Output the [X, Y] coordinate of the center of the cell containing the given text.  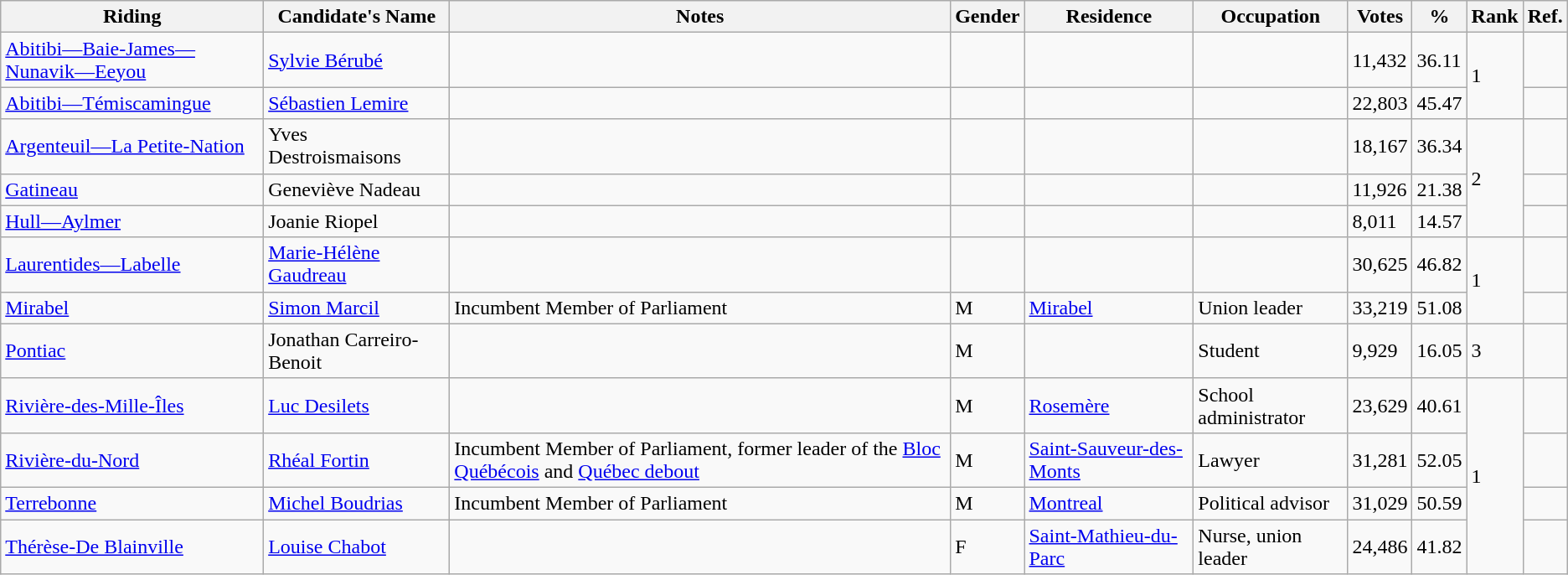
Jonathan Carreiro-Benoit [357, 350]
36.11 [1439, 60]
Ref. [1545, 17]
11,926 [1380, 189]
52.05 [1439, 459]
Votes [1380, 17]
Nurse, union leader [1271, 547]
36.34 [1439, 146]
11,432 [1380, 60]
Yves Destroismaisons [357, 146]
Gatineau [132, 189]
Political advisor [1271, 503]
F [988, 547]
45.47 [1439, 103]
Hull—Aylmer [132, 221]
51.08 [1439, 308]
Thérèse-De Blainville [132, 547]
21.38 [1439, 189]
Luc Desilets [357, 406]
Joanie Riopel [357, 221]
Sébastien Lemire [357, 103]
3 [1494, 350]
30,625 [1380, 265]
Marie-Hélène Gaudreau [357, 265]
Residence [1109, 17]
Simon Marcil [357, 308]
2 [1494, 178]
24,486 [1380, 547]
33,219 [1380, 308]
Pontiac [132, 350]
Abitibi—Baie-James—Nunavik—Eeyou [132, 60]
22,803 [1380, 103]
8,011 [1380, 221]
Candidate's Name [357, 17]
46.82 [1439, 265]
31,029 [1380, 503]
9,929 [1380, 350]
Incumbent Member of Parliament, former leader of the Bloc Québécois and Québec debout [700, 459]
Rivière-du-Nord [132, 459]
Occupation [1271, 17]
Rosemère [1109, 406]
40.61 [1439, 406]
Saint-Mathieu-du-Parc [1109, 547]
Rivière-des-Mille-Îles [132, 406]
Rank [1494, 17]
Montreal [1109, 503]
Argenteuil—La Petite-Nation [132, 146]
50.59 [1439, 503]
14.57 [1439, 221]
Abitibi—Témiscamingue [132, 103]
41.82 [1439, 547]
Student [1271, 350]
% [1439, 17]
16.05 [1439, 350]
Louise Chabot [357, 547]
Lawyer [1271, 459]
Union leader [1271, 308]
Gender [988, 17]
Sylvie Bérubé [357, 60]
Geneviève Nadeau [357, 189]
Terrebonne [132, 503]
Saint-Sauveur-des-Monts [1109, 459]
Rhéal Fortin [357, 459]
School administrator [1271, 406]
23,629 [1380, 406]
Laurentides—Labelle [132, 265]
Riding [132, 17]
18,167 [1380, 146]
Michel Boudrias [357, 503]
Notes [700, 17]
31,281 [1380, 459]
